Output the (x, y) coordinate of the center of the cell containing the given text.  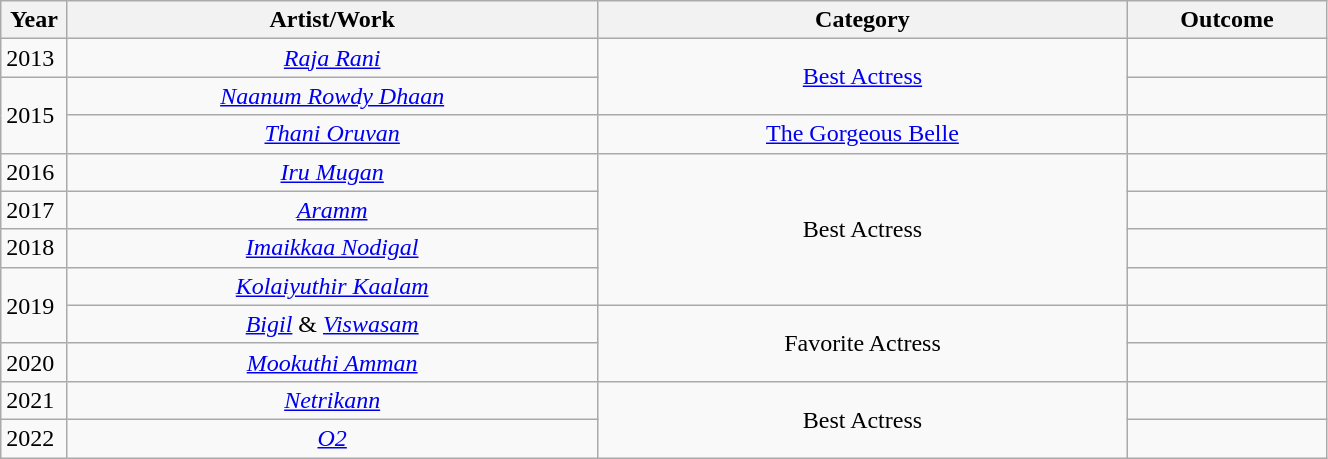
2022 (34, 438)
Category (862, 20)
Year (34, 20)
Kolaiyuthir Kaalam (332, 286)
O2 (332, 438)
The Gorgeous Belle (862, 134)
Artist/Work (332, 20)
Naanum Rowdy Dhaan (332, 96)
Raja Rani (332, 58)
Aramm (332, 210)
2013 (34, 58)
2015 (34, 115)
Mookuthi Amman (332, 362)
2020 (34, 362)
Imaikkaa Nodigal (332, 248)
Thani Oruvan (332, 134)
Bigil & Viswasam (332, 324)
2016 (34, 172)
Iru Mugan (332, 172)
2018 (34, 248)
2017 (34, 210)
2021 (34, 400)
2019 (34, 305)
Netrikann (332, 400)
Favorite Actress (862, 343)
Outcome (1228, 20)
